Pinpoint the cell where the given text exists, returning its [X, Y] midpoint coordinate. 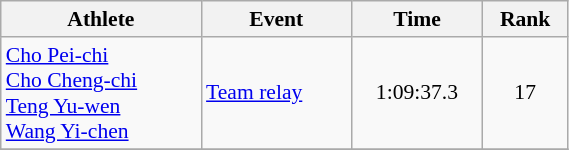
Cho Pei-chiCho Cheng-chiTeng Yu-wenWang Yi-chen [101, 93]
Rank [525, 19]
17 [525, 93]
1:09:37.3 [418, 93]
Athlete [101, 19]
Event [276, 19]
Team relay [276, 93]
Time [418, 19]
